Pinpoint the cell where the given text exists, returning its (X, Y) midpoint coordinate. 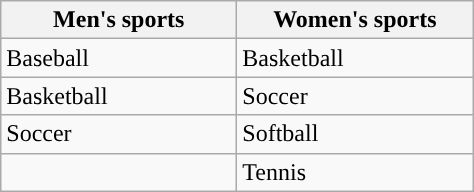
Women's sports (355, 20)
Baseball (119, 58)
Softball (355, 134)
Tennis (355, 172)
Men's sports (119, 20)
